From the cell containing the given text, extract its center point as [x, y] coordinate. 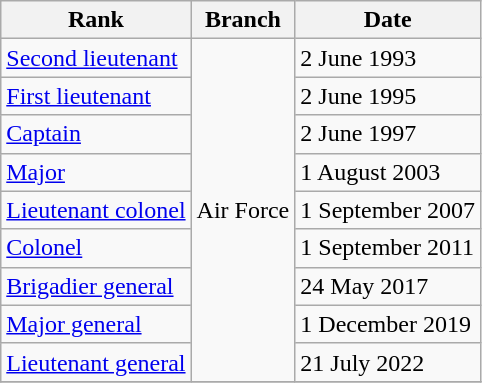
2 June 1997 [388, 134]
Major general [96, 324]
First lieutenant [96, 96]
1 August 2003 [388, 172]
Brigadier general [96, 286]
Lieutenant general [96, 362]
Branch [243, 20]
Colonel [96, 248]
Second lieutenant [96, 58]
Date [388, 20]
1 September 2011 [388, 248]
24 May 2017 [388, 286]
2 June 1995 [388, 96]
1 September 2007 [388, 210]
Rank [96, 20]
2 June 1993 [388, 58]
Air Force [243, 210]
1 December 2019 [388, 324]
Major [96, 172]
21 July 2022 [388, 362]
Lieutenant colonel [96, 210]
Captain [96, 134]
